Detect which cell encompasses the target text, then output its [x, y] center coordinate. 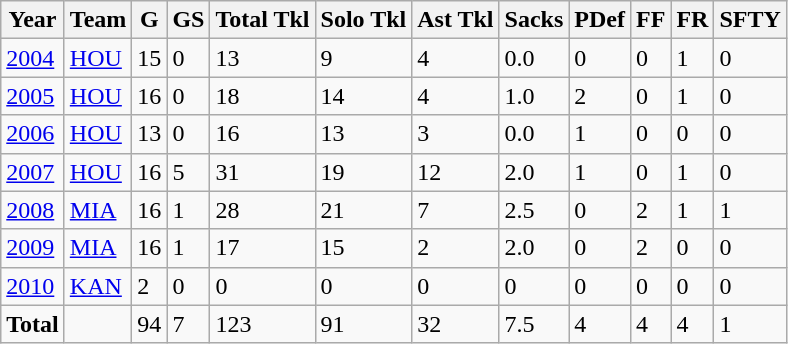
28 [262, 210]
2007 [33, 172]
94 [150, 324]
G [150, 20]
123 [262, 324]
21 [364, 210]
Team [98, 20]
Sacks [534, 20]
9 [364, 58]
91 [364, 324]
12 [456, 172]
31 [262, 172]
17 [262, 248]
3 [456, 134]
PDef [600, 20]
GS [188, 20]
7.5 [534, 324]
KAN [98, 286]
FF [651, 20]
2008 [33, 210]
2005 [33, 96]
FR [692, 20]
19 [364, 172]
14 [364, 96]
2006 [33, 134]
1.0 [534, 96]
18 [262, 96]
Year [33, 20]
Total Tkl [262, 20]
SFTY [750, 20]
2009 [33, 248]
32 [456, 324]
2004 [33, 58]
5 [188, 172]
Solo Tkl [364, 20]
Total [33, 324]
2.5 [534, 210]
2010 [33, 286]
Ast Tkl [456, 20]
